Search for the cell housing the specified text and yield its (x, y) center coordinate. 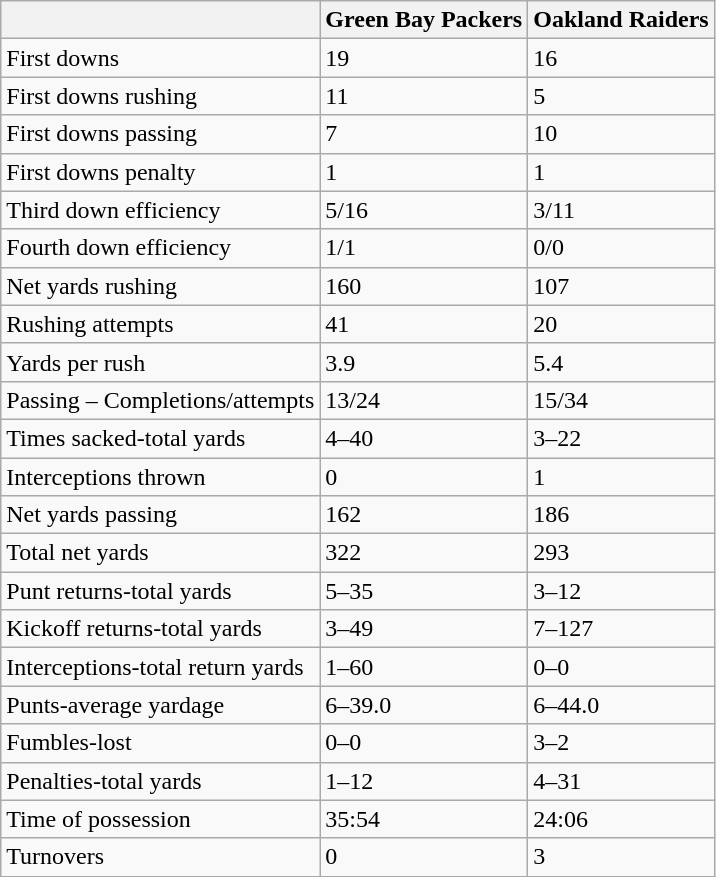
Times sacked-total yards (160, 438)
19 (424, 58)
24:06 (621, 819)
Green Bay Packers (424, 20)
Interceptions thrown (160, 477)
5–35 (424, 591)
4–40 (424, 438)
160 (424, 286)
1/1 (424, 248)
1–12 (424, 781)
Third down efficiency (160, 210)
Fumbles-lost (160, 743)
7 (424, 134)
First downs passing (160, 134)
6–39.0 (424, 705)
Yards per rush (160, 362)
Kickoff returns-total yards (160, 629)
13/24 (424, 400)
10 (621, 134)
3–22 (621, 438)
322 (424, 553)
5 (621, 96)
Punts-average yardage (160, 705)
3.9 (424, 362)
First downs rushing (160, 96)
41 (424, 324)
4–31 (621, 781)
35:54 (424, 819)
Passing – Completions/attempts (160, 400)
Oakland Raiders (621, 20)
5/16 (424, 210)
Interceptions-total return yards (160, 667)
293 (621, 553)
107 (621, 286)
15/34 (621, 400)
First downs penalty (160, 172)
3 (621, 857)
1–60 (424, 667)
7–127 (621, 629)
0/0 (621, 248)
Punt returns-total yards (160, 591)
Penalties-total yards (160, 781)
Turnovers (160, 857)
3/11 (621, 210)
Rushing attempts (160, 324)
Total net yards (160, 553)
3–2 (621, 743)
16 (621, 58)
Net yards passing (160, 515)
Time of possession (160, 819)
11 (424, 96)
186 (621, 515)
3–49 (424, 629)
6–44.0 (621, 705)
20 (621, 324)
5.4 (621, 362)
162 (424, 515)
Fourth down efficiency (160, 248)
3–12 (621, 591)
Net yards rushing (160, 286)
First downs (160, 58)
